Scan for the cell matching the given text and deliver its [X, Y] coordinate at center. 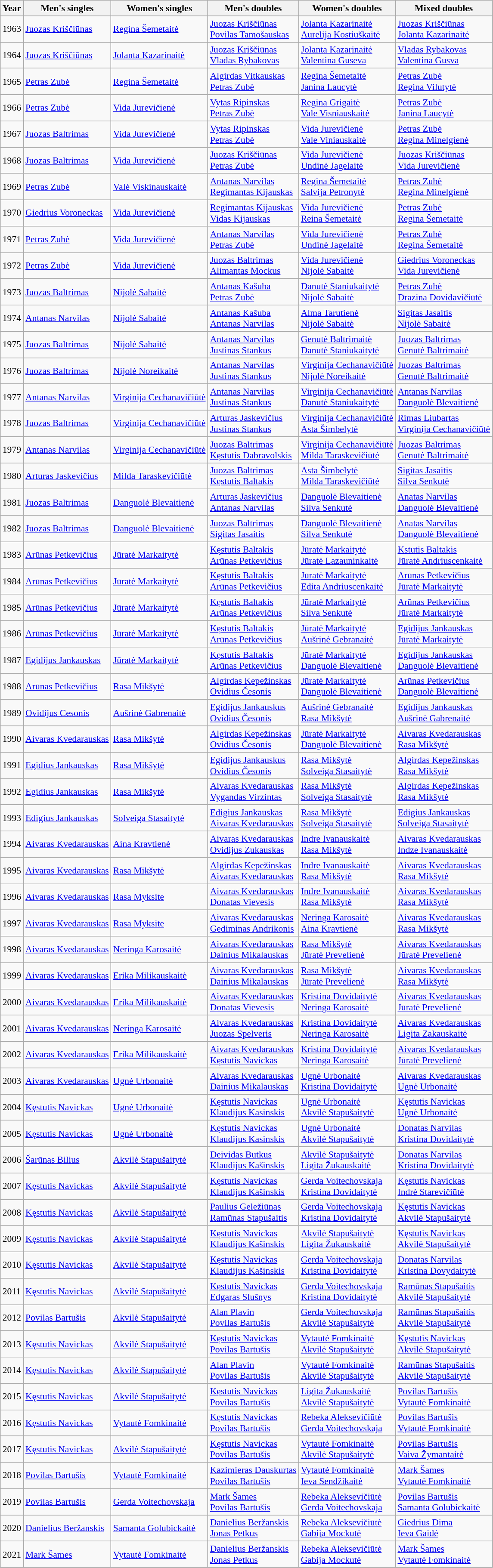
Vida JurevičienėVale Viniauskaitė [347, 134]
Arūnas PetkevičiusDanguolė Blevaitienė [443, 687]
2020 [12, 1528]
Mixed doubles [443, 8]
Arturas JaskevičiusAntanas Narvilas [253, 503]
Antanas KašubaAntanas Narvilas [253, 318]
Petras ZubėRegina Vilutytė [443, 82]
Virginija CechanavičiūtėDanutė Staniukaitytė [347, 398]
1982 [12, 528]
1985 [12, 608]
Women's singles [159, 8]
Paulius GeležiūnasRamūnas Stapušaitis [253, 1213]
Jolanta KazarinaitėAurelija Kostiuškaitė [347, 29]
Arturas Jaskevičius [67, 476]
1978 [12, 423]
Kęstutis NavickasIndrė Starevičiūtė [443, 1186]
1986 [12, 634]
Jūratė MarkaitytėSilva Senkutė [347, 608]
Vida JurevičienėReina Šemetaitė [347, 213]
Juozas KriščiūnasPetras Zubė [253, 160]
Aivaras KvedarauskasVygandas Virzintas [253, 792]
1964 [12, 55]
Kęstutis NavickasUgnė Urbonaitė [443, 1108]
1981 [12, 503]
Povilas BartušisSamanta Golubickaitė [443, 1502]
1965 [12, 82]
Juozas KriščiūnasVladas Rybakovas [253, 55]
Asta ŠimbelytėMilda Taraskevičiūtė [347, 476]
Jolanta Kazarinaitė [159, 55]
2018 [12, 1476]
2005 [12, 1133]
Women's doubles [347, 8]
1995 [12, 871]
Nijolė Noreikaitė [159, 371]
Juozas BaltrimasKęstutis Baltakis [253, 476]
1971 [12, 239]
Aivaras KvedarauskasKęstutis Navickas [253, 1055]
Algirdas VitkauskasPetras Zubė [253, 82]
Year [12, 8]
Milda Taraskevičiūtė [159, 476]
Regina GrigaitėVale Visniauskaitė [347, 108]
Povilas BartušisVaiva Žymantaitė [443, 1449]
Šarūnas Bilius [67, 1160]
Egidijus Jankauskas [67, 660]
2010 [12, 1265]
Neringa KarosaitėAina Kravtienė [347, 923]
1996 [12, 897]
1980 [12, 476]
2021 [12, 1554]
Giedrius DimaIeva Gaidė [443, 1528]
Aušrinė GebranaitėRasa Mikšytė [347, 713]
1983 [12, 555]
Alma TarutienėNijolė Sabaitė [347, 318]
Juozas BaltrimasAlimantas Mockus [253, 266]
Virginija CechanavičiūtėMilda Taraskevičiūtė [347, 450]
Rimas LiubartasVirginija Cechanavičiūtė [443, 423]
2017 [12, 1449]
1975 [12, 344]
Samanta Golubickaitė [159, 1528]
1989 [12, 713]
1967 [12, 134]
Regimantas KijauskasVidas Kijauskas [253, 213]
1993 [12, 818]
Regina ŠemetaitėJanina Laucytė [347, 82]
Deividas ButkusKlaudijus Kašinskis [253, 1160]
1999 [12, 976]
2016 [12, 1423]
Edigius JankauskasSolveiga Stasaitytė [443, 818]
Antanas NarvilasPetras Zubė [253, 239]
2019 [12, 1502]
Aivaras KvedarauskasLigita Zakauskaitė [443, 1028]
Sigitas JasaitisNijolė Sabaitė [443, 318]
Solveiga Stasaitytė [159, 818]
2015 [12, 1397]
1970 [12, 213]
Kazimieras DauskurtasPovilas Bartušis [253, 1476]
Vida JurevičienėNijolė Sabaitė [347, 266]
Jūratė MarkaitytėJūratė Lazauninkaitė [347, 555]
Jolanta KazarinaitėValentina Guseva [347, 55]
1963 [12, 29]
Aušrinė Gabrenaitė [159, 713]
Virginija CechanavičiūtėAsta Šimbelytė [347, 423]
2006 [12, 1160]
Gerda VoitechovskajaAkvilė Stapušaitytė [347, 1318]
Algirdas KepežinskasAivaras Kvedarauskas [253, 871]
1994 [12, 844]
1991 [12, 765]
Aivaras KvedarauskasOvidijus Zukauskas [253, 844]
Juozas KriščiūnasPovilas Tamošauskas [253, 29]
1998 [12, 949]
1990 [12, 739]
Arturas JaskevičiusJustinas Stankus [253, 423]
2014 [12, 1370]
Egidijus JankauskasAušrinė Gabrenaitė [443, 713]
2013 [12, 1344]
Giedrius Voroneckas [67, 213]
Aivaras KvedarauskasIndze Ivanauskaitė [443, 844]
Antanas NarvilasDanguolė Blevaitienė [443, 398]
Danielius Beržanskis [67, 1528]
2001 [12, 1028]
Gerda Voitechovskaja [159, 1502]
1973 [12, 292]
2009 [12, 1239]
2003 [12, 1081]
Regina ŠemetaitėSalvija Petronytė [347, 187]
1992 [12, 792]
Sigitas JasaitisSilva Senkutė [443, 476]
Edigius JankauskasAivaras Kvedarauskas [253, 818]
Juozas BaltrimasKęstutis Dabravolskis [253, 450]
1976 [12, 371]
1988 [12, 687]
Juozas KriščiūnasJolanta Kazarinaitė [443, 29]
Genutė BaltrimaitėDanutė Staniukaitytė [347, 344]
Aina Kravtienė [159, 844]
Egidijus JankauskasJūratė Markaitytė [443, 634]
Valė Viskinauskaitė [159, 187]
1972 [12, 266]
Vytautė FomkinaitėIeva Sendžikaitė [347, 1476]
Vladas RybakovasValentina Gusva [443, 55]
1997 [12, 923]
Donatas NarvilasKristina Dovydaitytė [443, 1265]
1979 [12, 450]
Juozas BaltrimasSigitas Jasaitis [253, 528]
Men's doubles [253, 8]
2011 [12, 1292]
Mark Šames [67, 1554]
1968 [12, 160]
Egidijus JankauskasDanguolė Blevaitienė [443, 660]
Aivaras KvedarauskasJuozas Spelveris [253, 1028]
Aivaras KvedarauskasGediminas Andrikonis [253, 923]
1977 [12, 398]
Jūratė MarkaitytėAušrinė Gebranaitė [347, 634]
2012 [12, 1318]
Juozas KriščiūnasVida Jurevičienė [443, 160]
2002 [12, 1055]
1987 [12, 660]
Virginija CechanavičiūtėNijolė Noreikaitė [347, 371]
Ugnė UrbonaitėKristina Dovidaitytė [347, 1081]
2008 [12, 1213]
Jūratė MarkaitytėEdita Andriuscenkaitė [347, 581]
2004 [12, 1108]
Ligita ŽukauskaitėAkvilė Stapušaitytė [347, 1397]
1969 [12, 187]
Antanas KašubaPetras Zubė [253, 292]
Kęstutis NavickasEdgaras Slušnys [253, 1292]
Mark ŠamesPovilas Bartušis [253, 1502]
Men's singles [67, 8]
1966 [12, 108]
2007 [12, 1186]
Ovidijus Cesonis [67, 713]
1974 [12, 318]
Antanas NarvilasRegimantas Kijauskas [253, 187]
Petras ZubėDrazina Dovidavičiūtė [443, 292]
1984 [12, 581]
Edigius Jankauskas [67, 818]
Aivaras KvedarauskasUgnė Urbonaitė [443, 1081]
2000 [12, 1002]
Danutė StaniukaitytėNijolė Sabaitė [347, 292]
Petras ZubėJanina Laucytė [443, 108]
Giedrius VoroneckasVida Jurevičienė [443, 266]
Kstutis BaltakisJūratė Andriuscenkaitė [443, 555]
